Provide the [x, y] coordinate of the cell's center where the given text is located.  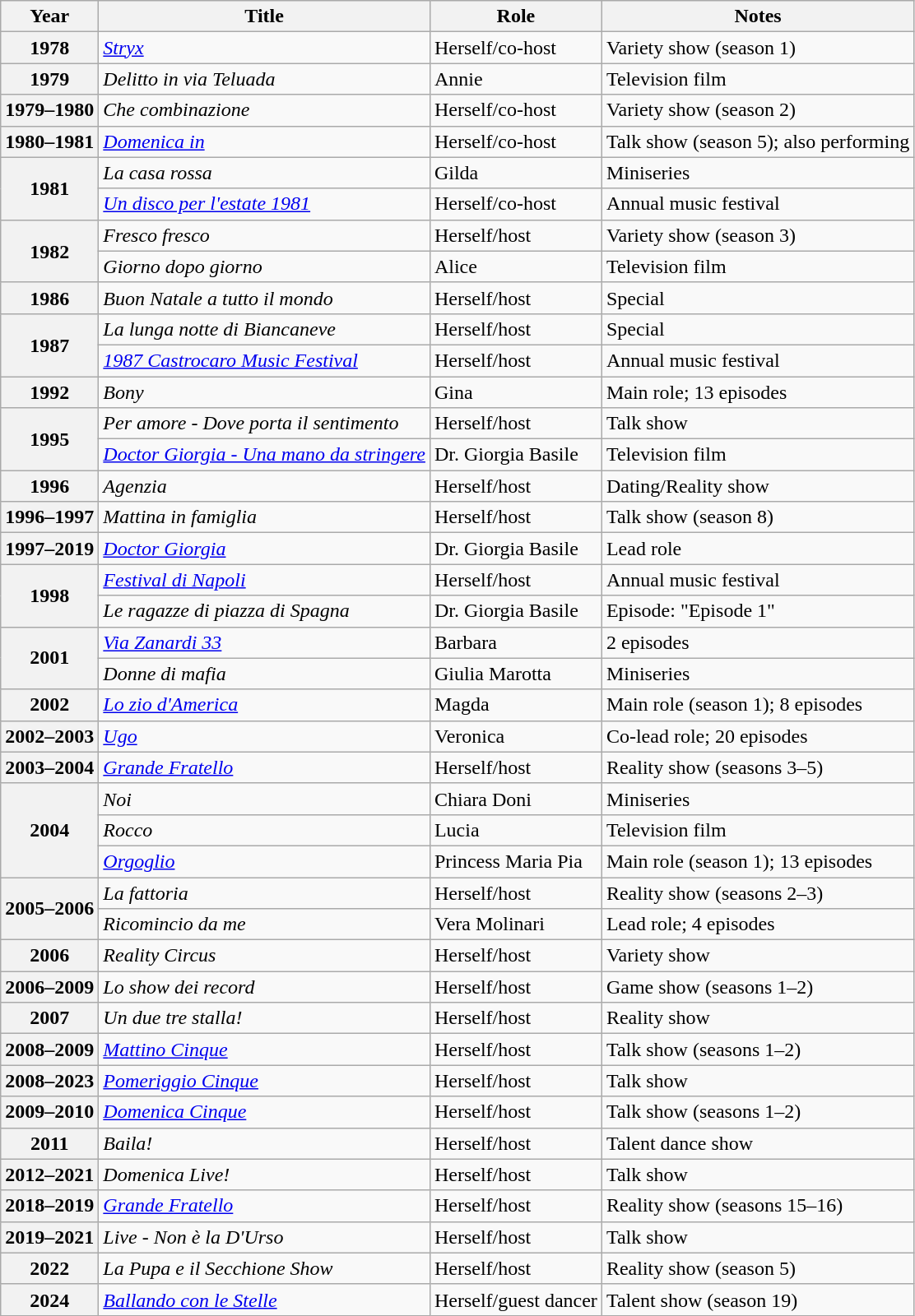
Reality Circus [265, 956]
Baila! [265, 1143]
Le ragazze di piazza di Spagna [265, 611]
2008–2009 [49, 1050]
2002–2003 [49, 736]
2009–2010 [49, 1112]
Lo show dei record [265, 987]
2005–2006 [49, 908]
Dating/Reality show [757, 486]
Reality show (seasons 3–5) [757, 767]
Chiara Doni [515, 799]
Alice [515, 266]
Via Zanardi 33 [265, 642]
Lucia [515, 830]
Bony [265, 392]
Per amore - Dove porta il sentimento [265, 424]
Ballando con le Stelle [265, 1300]
Noi [265, 799]
Giorno dopo giorno [265, 266]
La lunga notte di Biancaneve [265, 329]
Live - Non è la D'Urso [265, 1237]
Mattino Cinque [265, 1050]
1998 [49, 595]
2022 [49, 1268]
Barbara [515, 642]
Talk show (season 5); also performing [757, 141]
2019–2021 [49, 1237]
Year [49, 16]
2007 [49, 1018]
1996–1997 [49, 517]
Game show (seasons 1–2) [757, 987]
Gina [515, 392]
1982 [49, 251]
2 episodes [757, 642]
Giulia Marotta [515, 674]
Variety show (season 2) [757, 110]
2011 [49, 1143]
Fresco fresco [265, 235]
Variety show (season 3) [757, 235]
Co-lead role; 20 episodes [757, 736]
Mattina in famiglia [265, 517]
2018–2019 [49, 1206]
2001 [49, 658]
1992 [49, 392]
2012–2021 [49, 1175]
Orgoglio [265, 861]
1979–1980 [49, 110]
2003–2004 [49, 767]
Agenzia [265, 486]
Rocco [265, 830]
Reality show (season 5) [757, 1268]
Lo zio d'America [265, 705]
Main role (season 1); 13 episodes [757, 861]
Episode: "Episode 1" [757, 611]
Variety show [757, 956]
Reality show (seasons 2–3) [757, 892]
Festival di Napoli [265, 580]
Stryx [265, 48]
2024 [49, 1300]
2008–2023 [49, 1081]
2006 [49, 956]
Role [515, 16]
1987 [49, 345]
Talent dance show [757, 1143]
1980–1981 [49, 141]
Title [265, 16]
1996 [49, 486]
Magda [515, 705]
Buon Natale a tutto il mondo [265, 298]
Reality show (seasons 15–16) [757, 1206]
Domenica in [265, 141]
Herself/guest dancer [515, 1300]
Domenica Cinque [265, 1112]
Lead role; 4 episodes [757, 924]
1997–2019 [49, 549]
1981 [49, 188]
Talent show (season 19) [757, 1300]
1995 [49, 439]
Un due tre stalla! [265, 1018]
Delitto in via Teluada [265, 79]
Annie [515, 79]
Lead role [757, 549]
2004 [49, 830]
1986 [49, 298]
Princess Maria Pia [515, 861]
2006–2009 [49, 987]
Un disco per l'estate 1981 [265, 204]
La fattoria [265, 892]
La casa rossa [265, 173]
Doctor Giorgia - Una mano da stringere [265, 455]
Doctor Giorgia [265, 549]
1987 Castrocaro Music Festival [265, 360]
1978 [49, 48]
Domenica Live! [265, 1175]
Gilda [515, 173]
Donne di mafia [265, 674]
Talk show (season 8) [757, 517]
Variety show (season 1) [757, 48]
Reality show [757, 1018]
Main role (season 1); 8 episodes [757, 705]
Ricomincio da me [265, 924]
Ugo [265, 736]
La Pupa e il Secchione Show [265, 1268]
1979 [49, 79]
Vera Molinari [515, 924]
Notes [757, 16]
Pomeriggio Cinque [265, 1081]
Veronica [515, 736]
Main role; 13 episodes [757, 392]
2002 [49, 705]
Che combinazione [265, 110]
